Return the [x, y] coordinate for the center point of the cell that contains the specified text.  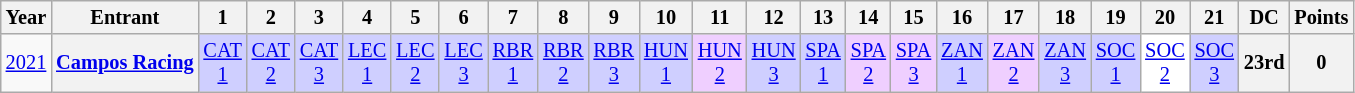
0 [1321, 63]
4 [367, 17]
Entrant [124, 17]
13 [824, 17]
SPA2 [868, 63]
14 [868, 17]
17 [1014, 17]
3 [319, 17]
1 [222, 17]
RBR3 [614, 63]
CAT1 [222, 63]
CAT2 [271, 63]
RBR2 [563, 63]
DC [1264, 17]
10 [666, 17]
16 [962, 17]
CAT3 [319, 63]
RBR1 [513, 63]
ZAN1 [962, 63]
6 [463, 17]
HUN3 [774, 63]
19 [1116, 17]
9 [614, 17]
LEC3 [463, 63]
Points [1321, 17]
11 [720, 17]
2021 [26, 63]
Campos Racing [124, 63]
21 [1214, 17]
LEC2 [415, 63]
12 [774, 17]
SPA1 [824, 63]
SOC1 [1116, 63]
HUN1 [666, 63]
LEC1 [367, 63]
18 [1065, 17]
ZAN3 [1065, 63]
ZAN2 [1014, 63]
SPA3 [914, 63]
7 [513, 17]
SOC2 [1164, 63]
8 [563, 17]
23rd [1264, 63]
Year [26, 17]
HUN2 [720, 63]
2 [271, 17]
SOC3 [1214, 63]
20 [1164, 17]
15 [914, 17]
5 [415, 17]
